Provide the [X, Y] coordinate of the cell's center where the given text is located.  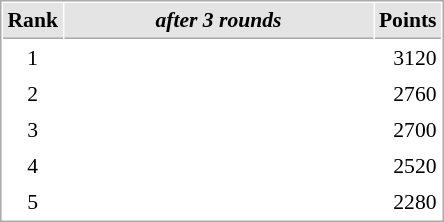
2280 [408, 201]
2 [32, 93]
after 3 rounds [218, 21]
3120 [408, 57]
5 [32, 201]
2700 [408, 129]
2520 [408, 165]
1 [32, 57]
3 [32, 129]
4 [32, 165]
2760 [408, 93]
Rank [32, 21]
Points [408, 21]
